Provide the [X, Y] coordinate of the cell's center where the given text is located.  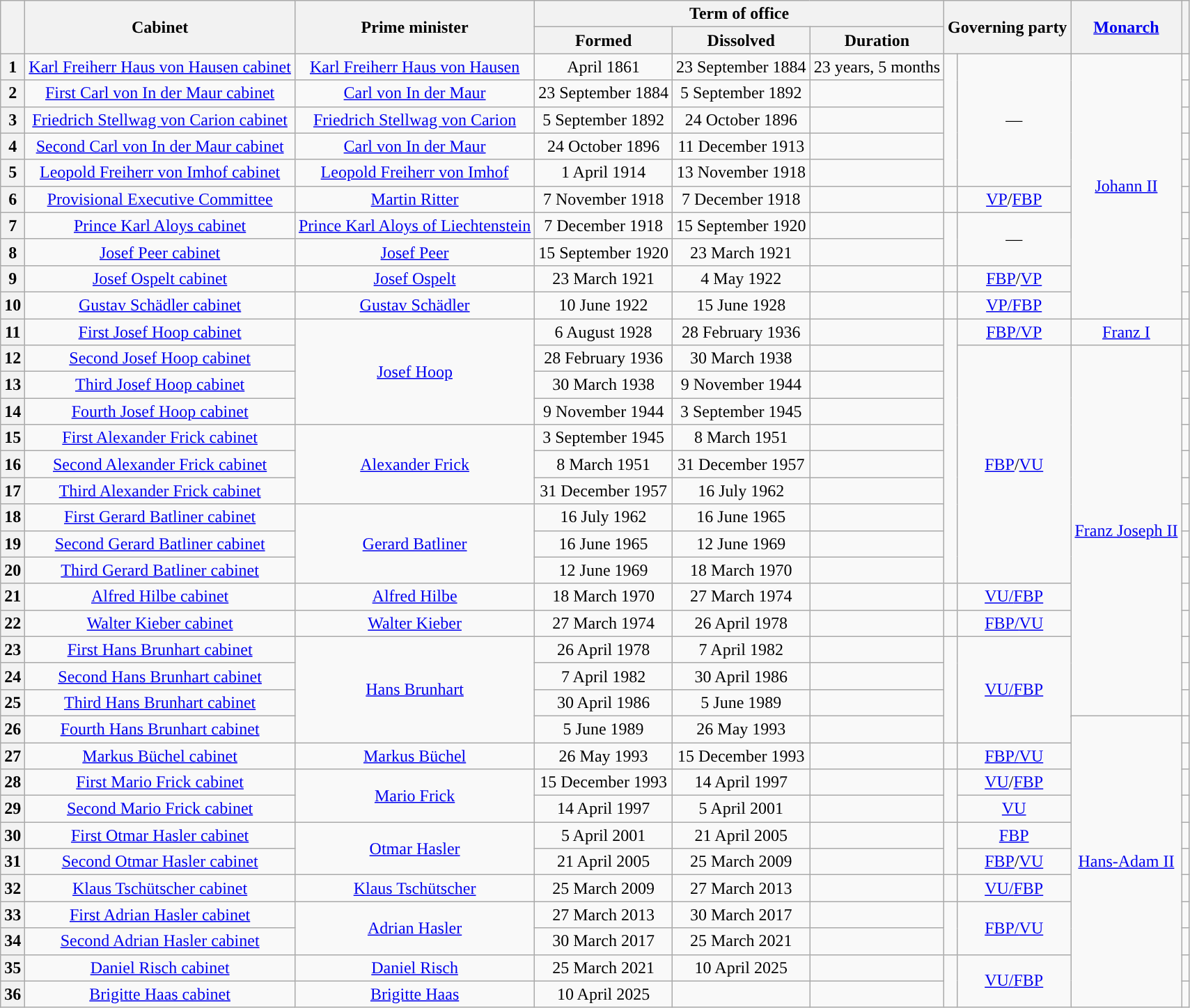
28 [13, 782]
First Otmar Hasler cabinet [160, 835]
Mario Frick [414, 796]
Cabinet [160, 27]
Prince Karl Aloys of Liechtenstein [414, 226]
18 [13, 517]
First Josef Hoop cabinet [160, 332]
Otmar Hasler [414, 849]
Markus Büchel cabinet [160, 755]
Prime minister [414, 27]
4 [13, 146]
Second Mario Frick cabinet [160, 809]
Provisional Executive Committee [160, 199]
VU [1014, 809]
Formed [604, 40]
Gerard Batliner [414, 544]
Franz I [1127, 332]
Duration [877, 40]
Friedrich Stellwag von Carion [414, 120]
1 April 1914 [604, 173]
Governing party [1008, 27]
Third Gerard Batliner cabinet [160, 570]
24 [13, 676]
Daniel Risch cabinet [160, 968]
16 [13, 464]
Daniel Risch [414, 968]
23 [13, 649]
Fourth Hans Brunhart cabinet [160, 729]
Klaus Tschütscher cabinet [160, 888]
Karl Freiherr Haus von Hausen cabinet [160, 67]
7 [13, 226]
29 [13, 809]
33 [13, 915]
Third Josef Hoop cabinet [160, 385]
5 [13, 173]
Markus Büchel [414, 755]
22 [13, 623]
15 June 1928 [741, 305]
Franz Joseph II [1127, 530]
11 December 1913 [741, 146]
Prince Karl Aloys cabinet [160, 226]
11 [13, 332]
17 [13, 491]
Second Adrian Hasler cabinet [160, 941]
Klaus Tschütscher [414, 888]
Brigitte Haas [414, 994]
First Gerard Batliner cabinet [160, 517]
Third Alexander Frick cabinet [160, 491]
1 [13, 67]
Walter Kieber [414, 623]
32 [13, 888]
Second Alexander Frick cabinet [160, 464]
7 November 1918 [604, 199]
8 [13, 252]
31 [13, 862]
First Carl von In der Maur cabinet [160, 93]
34 [13, 941]
Gustav Schädler cabinet [160, 305]
19 [13, 544]
Adrian Hasler [414, 928]
First Mario Frick cabinet [160, 782]
3 [13, 120]
2 [13, 93]
FBP [1014, 835]
21 [13, 597]
20 [13, 570]
10 [13, 305]
25 [13, 702]
Leopold Freiherr von Imhof cabinet [160, 173]
Josef Ospelt [414, 278]
36 [13, 994]
27 [13, 755]
6 August 1928 [604, 332]
30 [13, 835]
Josef Ospelt cabinet [160, 278]
Friedrich Stellwag von Carion cabinet [160, 120]
Josef Peer cabinet [160, 252]
13 [13, 385]
35 [13, 968]
Hans Brunhart [414, 689]
Second Otmar Hasler cabinet [160, 862]
First Alexander Frick cabinet [160, 438]
10 June 1922 [604, 305]
14 [13, 411]
Martin Ritter [414, 199]
Leopold Freiherr von Imhof [414, 173]
Second Carl von In der Maur cabinet [160, 146]
26 [13, 729]
13 November 1918 [741, 173]
Alexander Frick [414, 464]
Alfred Hilbe [414, 597]
First Hans Brunhart cabinet [160, 649]
Gustav Schädler [414, 305]
Johann II [1127, 187]
6 [13, 199]
Josef Peer [414, 252]
Josef Hoop [414, 372]
4 May 1922 [741, 278]
Second Hans Brunhart cabinet [160, 676]
Walter Kieber cabinet [160, 623]
Monarch [1127, 27]
Second Gerard Batliner cabinet [160, 544]
Third Hans Brunhart cabinet [160, 702]
Hans-Adam II [1127, 862]
Alfred Hilbe cabinet [160, 597]
Term of office [739, 14]
15 [13, 438]
Second Josef Hoop cabinet [160, 359]
12 [13, 359]
Dissolved [741, 40]
9 [13, 278]
First Adrian Hasler cabinet [160, 915]
April 1861 [604, 67]
Fourth Josef Hoop cabinet [160, 411]
23 years, 5 months [877, 67]
Brigitte Haas cabinet [160, 994]
Karl Freiherr Haus von Hausen [414, 67]
